Extract the [x, y] coordinate from the center of the cell holding the provided text.  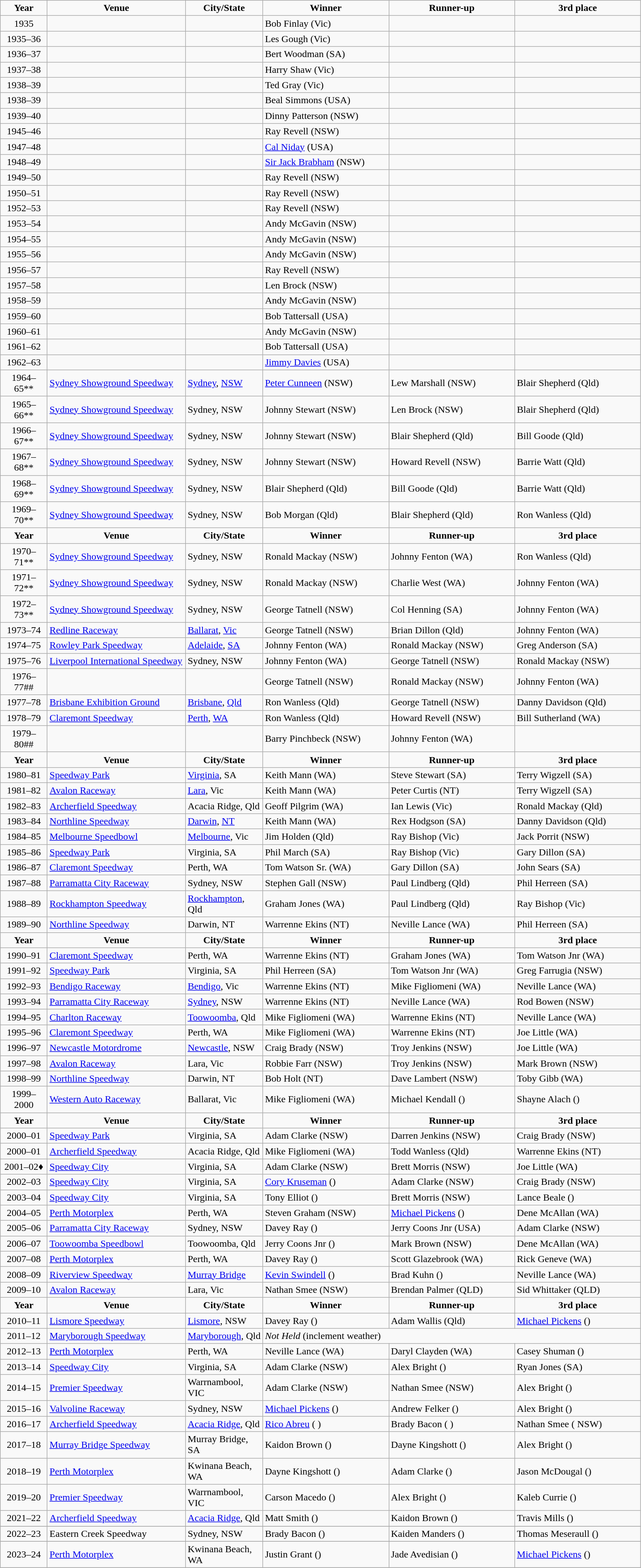
Brady Bacon ( ) [452, 1424]
Melbourne, Vic [224, 837]
Greg Farrugia (NSW) [577, 971]
2001–02♦ [24, 1167]
2014–15 [24, 1388]
Greg Anderson (SA) [577, 645]
Newcastle Motordrome [117, 1048]
1972–73** [24, 609]
1974–75 [24, 645]
1975–76 [24, 661]
Nathan Smee ( NSW) [577, 1424]
1987–88 [24, 883]
Rockhampton, Qld [224, 904]
Robbie Farr (NSW) [326, 1063]
Bob Finlay (Vic) [326, 23]
2019–20 [24, 1497]
1994–95 [24, 1017]
Murray Bridge Speedway [117, 1445]
2013–14 [24, 1367]
1939–40 [24, 116]
Bill Sutherland (WA) [577, 718]
Beal Simmons (USA) [326, 100]
Kevin Swindell () [326, 1274]
Maryborough Speedway [117, 1336]
1952–53 [24, 208]
2002–03 [24, 1182]
Ryan Jones (SA) [577, 1367]
1977–78 [24, 702]
1945–46 [24, 131]
1979–80## [24, 739]
1995–96 [24, 1032]
Rockhampton Speedway [117, 904]
Kaiden Manders () [452, 1534]
Stephen Gall (NSW) [326, 883]
Jim Holden (Qld) [326, 837]
1985–86 [24, 852]
2011–12 [24, 1336]
Rico Abreu ( ) [326, 1424]
Eastern Creek Speedway [117, 1534]
1989–90 [24, 925]
Brian Dillon (Qld) [452, 630]
Thomas Meseraull () [577, 1534]
Brad Kuhn () [452, 1274]
1937–38 [24, 70]
Not Held (inclement weather) [452, 1336]
1959–60 [24, 316]
Brisbane, Qld [224, 702]
Rod Bowen (NSW) [577, 1001]
1956–57 [24, 270]
Ted Gray (Vic) [326, 85]
Dave Lambert (NSW) [452, 1079]
1993–94 [24, 1001]
John Sears (SA) [577, 868]
Toowoomba Speedbowl [117, 1243]
Carson Macedo () [326, 1497]
Lismore, NSW [224, 1320]
Tony Elliot () [326, 1197]
Matt Smith () [326, 1518]
Tom Watson Sr. (WA) [326, 868]
Casey Shuman () [577, 1352]
1984–85 [24, 837]
1999–2000 [24, 1100]
Jason McDougal () [577, 1471]
Lance Beale () [577, 1197]
1960–61 [24, 331]
2008–09 [24, 1274]
Col Henning (SA) [452, 609]
Steve Stewart (SA) [452, 775]
Les Gough (Vic) [326, 39]
2012–13 [24, 1352]
Riverview Speedway [117, 1274]
1996–97 [24, 1048]
1978–79 [24, 718]
Dinny Patterson (NSW) [326, 116]
Rex Hodgson (SA) [452, 821]
Steven Graham (NSW) [326, 1213]
2009–10 [24, 1290]
2022–23 [24, 1534]
Bert Woodman (SA) [326, 54]
Jade Avedisian () [452, 1555]
1954–55 [24, 239]
Jack Porrit (NSW) [577, 837]
Jimmy Davies (USA) [326, 362]
2018–19 [24, 1471]
Redline Raceway [117, 630]
1976–77## [24, 681]
Brady Bacon () [326, 1534]
Michael Kendall () [452, 1100]
Brisbane Exhibition Ground [117, 702]
1935 [24, 23]
1950–51 [24, 193]
1969–70** [24, 515]
Melbourne Speedbowl [117, 837]
2005–06 [24, 1228]
Jerry Coons Jnr (USA) [452, 1228]
1988–89 [24, 904]
Adam Clarke () [452, 1471]
Cal Niday (USA) [326, 146]
1935–36 [24, 39]
Geoff Pilgrim (WA) [326, 806]
Harry Shaw (Vic) [326, 70]
2007–08 [24, 1259]
Travis Mills () [577, 1518]
2003–04 [24, 1197]
1981–82 [24, 790]
Rick Geneve (WA) [577, 1259]
1973–74 [24, 630]
1953–54 [24, 224]
Brendan Palmer (QLD) [452, 1290]
Peter Curtis (NT) [452, 790]
Todd Wanless (Qld) [452, 1151]
1961–62 [24, 347]
Cory Kruseman () [326, 1182]
Valvoline Raceway [117, 1409]
Western Auto Raceway [117, 1100]
Charlton Raceway [117, 1017]
1948–49 [24, 162]
Adam Wallis (Qld) [452, 1320]
Justin Grant () [326, 1555]
Liverpool International Speedway [117, 661]
Scott Glazebrook (WA) [452, 1259]
2006–07 [24, 1243]
Bob Morgan (Qld) [326, 515]
1936–37 [24, 54]
1983–84 [24, 821]
1997–98 [24, 1063]
1962–63 [24, 362]
1949–50 [24, 177]
1998–99 [24, 1079]
Ian Lewis (Vic) [452, 806]
1947–48 [24, 146]
Murray Bridge, SA [224, 1445]
1980–81 [24, 775]
1990–91 [24, 955]
Phil March (SA) [326, 852]
1955–56 [24, 255]
Lismore Speedway [117, 1320]
Andrew Felker () [452, 1409]
Toby Gibb (WA) [577, 1079]
2015–16 [24, 1409]
Jerry Coons Jnr () [326, 1243]
Ronald Mackay (Qld) [577, 806]
Newcastle, NSW [224, 1048]
1992–93 [24, 986]
1966–67** [24, 435]
1986–87 [24, 868]
2023–24 [24, 1555]
Peter Cunneen (NSW) [326, 383]
2021–22 [24, 1518]
Daryl Clayden (WA) [452, 1352]
Bob Holt (NT) [326, 1079]
2017–18 [24, 1445]
1957–58 [24, 285]
Barry Pinchbeck (NSW) [326, 739]
Sid Whittaker (QLD) [577, 1290]
1958–59 [24, 301]
Sir Jack Brabham (NSW) [326, 162]
1968–69** [24, 488]
1982–83 [24, 806]
Lew Marshall (NSW) [452, 383]
1970–71** [24, 557]
2016–17 [24, 1424]
Charlie West (WA) [452, 583]
1964–65** [24, 383]
Shayne Alach () [577, 1100]
Bendigo, Vic [224, 986]
1971–72** [24, 583]
Darren Jenkins (NSW) [452, 1136]
Murray Bridge [224, 1274]
Adelaide, SA [224, 645]
1967–68** [24, 462]
Kaleb Currie () [577, 1497]
2004–05 [24, 1213]
1991–92 [24, 971]
Maryborough, Qld [224, 1336]
Rowley Park Speedway [117, 645]
Bendigo Raceway [117, 986]
1965–66** [24, 410]
2010–11 [24, 1320]
